Capture the cell that displays the provided text and extract its (X, Y) central coordinate. 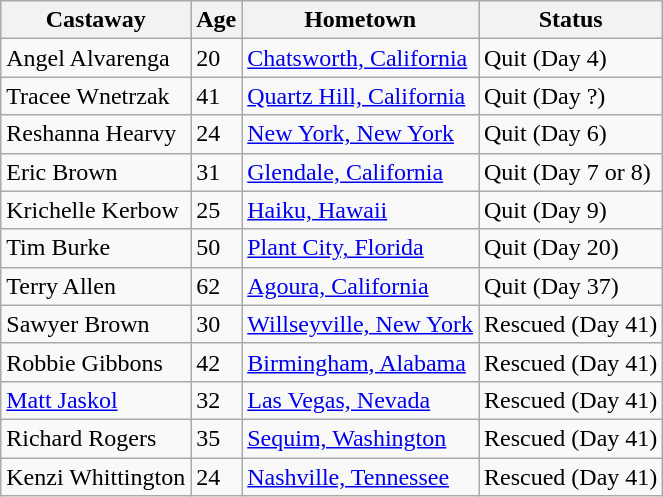
Reshanna Hearvy (96, 134)
Hometown (360, 20)
Las Vegas, Nevada (360, 400)
Quit (Day 9) (570, 210)
Status (570, 20)
62 (216, 286)
Quit (Day 37) (570, 286)
Castaway (96, 20)
20 (216, 58)
Richard Rogers (96, 438)
Robbie Gibbons (96, 362)
Quit (Day 4) (570, 58)
Willseyville, New York (360, 324)
Quit (Day ?) (570, 96)
New York, New York (360, 134)
31 (216, 172)
Birmingham, Alabama (360, 362)
Tim Burke (96, 248)
Plant City, Florida (360, 248)
Angel Alvarenga (96, 58)
Chatsworth, California (360, 58)
Terry Allen (96, 286)
Glendale, California (360, 172)
Agoura, California (360, 286)
Quartz Hill, California (360, 96)
42 (216, 362)
Krichelle Kerbow (96, 210)
32 (216, 400)
Quit (Day 7 or 8) (570, 172)
25 (216, 210)
Quit (Day 6) (570, 134)
50 (216, 248)
Sequim, Washington (360, 438)
Kenzi Whittington (96, 477)
Sawyer Brown (96, 324)
Quit (Day 20) (570, 248)
35 (216, 438)
Tracee Wnetrzak (96, 96)
Haiku, Hawaii (360, 210)
Nashville, Tennessee (360, 477)
41 (216, 96)
Matt Jaskol (96, 400)
Eric Brown (96, 172)
Age (216, 20)
30 (216, 324)
